Pinpoint the cell where the given text exists, returning its [X, Y] midpoint coordinate. 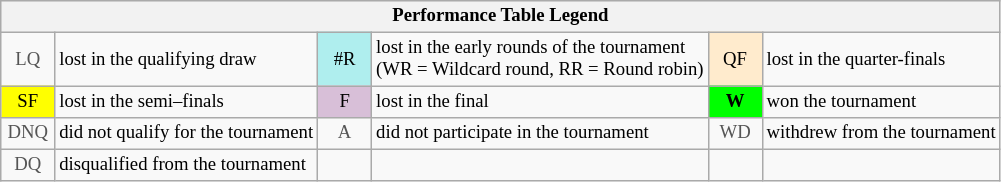
lost in the quarter-finals [881, 60]
did not qualify for the tournament [186, 134]
lost in the qualifying draw [186, 60]
withdrew from the tournament [881, 134]
A [345, 134]
#R [345, 60]
lost in the early rounds of the tournament(WR = Wildcard round, RR = Round robin) [540, 60]
QF [735, 60]
lost in the semi–finals [186, 102]
disqualified from the tournament [186, 166]
DNQ [28, 134]
won the tournament [881, 102]
WD [735, 134]
SF [28, 102]
LQ [28, 60]
DQ [28, 166]
did not participate in the tournament [540, 134]
lost in the final [540, 102]
F [345, 102]
W [735, 102]
Performance Table Legend [500, 16]
